Extract the [x, y] coordinate from the center of the cell holding the provided text.  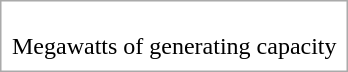
Megawatts of generating capacity [175, 46]
